Capture the cell that displays the provided text and extract its [x, y] central coordinate. 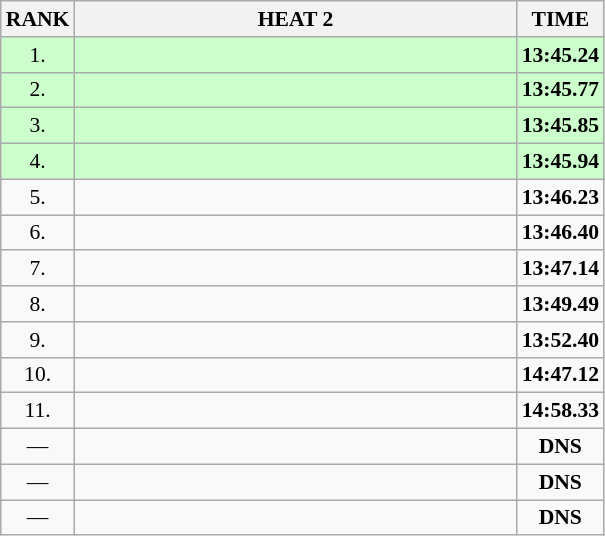
13:46.40 [560, 233]
3. [38, 126]
HEAT 2 [295, 19]
10. [38, 375]
13:45.85 [560, 126]
14:47.12 [560, 375]
14:58.33 [560, 411]
13:49.49 [560, 304]
6. [38, 233]
13:45.94 [560, 162]
8. [38, 304]
5. [38, 197]
9. [38, 340]
13:46.23 [560, 197]
13:47.14 [560, 269]
7. [38, 269]
2. [38, 90]
4. [38, 162]
11. [38, 411]
13:45.24 [560, 55]
13:45.77 [560, 90]
1. [38, 55]
13:52.40 [560, 340]
RANK [38, 19]
TIME [560, 19]
